Pinpoint the cell where the given text exists, returning its (x, y) midpoint coordinate. 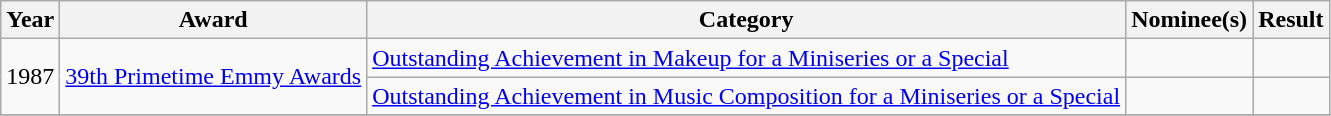
Category (746, 20)
39th Primetime Emmy Awards (214, 77)
Award (214, 20)
Result (1291, 20)
Year (30, 20)
Outstanding Achievement in Makeup for a Miniseries or a Special (746, 58)
1987 (30, 77)
Outstanding Achievement in Music Composition for a Miniseries or a Special (746, 96)
Nominee(s) (1190, 20)
